Pinpoint the cell where the given text exists, returning its (X, Y) midpoint coordinate. 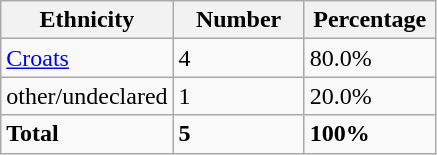
1 (238, 96)
5 (238, 134)
Percentage (370, 20)
20.0% (370, 96)
Croats (87, 58)
80.0% (370, 58)
Number (238, 20)
Ethnicity (87, 20)
4 (238, 58)
100% (370, 134)
other/undeclared (87, 96)
Total (87, 134)
